Detect which cell encompasses the target text, then output its [x, y] center coordinate. 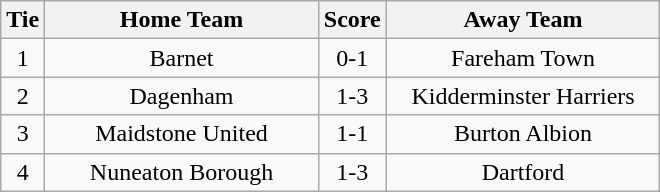
Home Team [182, 20]
1 [23, 58]
Burton Albion [523, 134]
Away Team [523, 20]
3 [23, 134]
Fareham Town [523, 58]
Dartford [523, 172]
Barnet [182, 58]
1-1 [352, 134]
Score [352, 20]
4 [23, 172]
Tie [23, 20]
Maidstone United [182, 134]
Dagenham [182, 96]
Nuneaton Borough [182, 172]
0-1 [352, 58]
Kidderminster Harriers [523, 96]
2 [23, 96]
